Determine the (X, Y) coordinate at the center of the cell enclosing the given text.  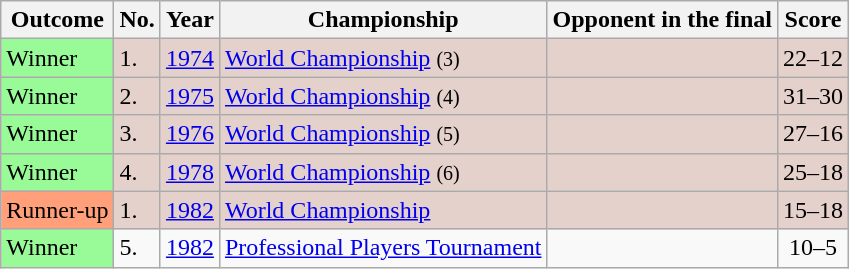
15–18 (812, 210)
World Championship (6) (383, 172)
4. (137, 172)
World Championship (4) (383, 96)
Runner-up (58, 210)
5. (137, 248)
1975 (190, 96)
Outcome (58, 20)
No. (137, 20)
3. (137, 134)
World Championship (3) (383, 58)
Opponent in the final (662, 20)
2. (137, 96)
25–18 (812, 172)
World Championship (5) (383, 134)
Score (812, 20)
1976 (190, 134)
Professional Players Tournament (383, 248)
22–12 (812, 58)
Championship (383, 20)
1974 (190, 58)
31–30 (812, 96)
1978 (190, 172)
27–16 (812, 134)
10–5 (812, 248)
Year (190, 20)
World Championship (383, 210)
